Scan for the cell matching the given text and deliver its [x, y] coordinate at center. 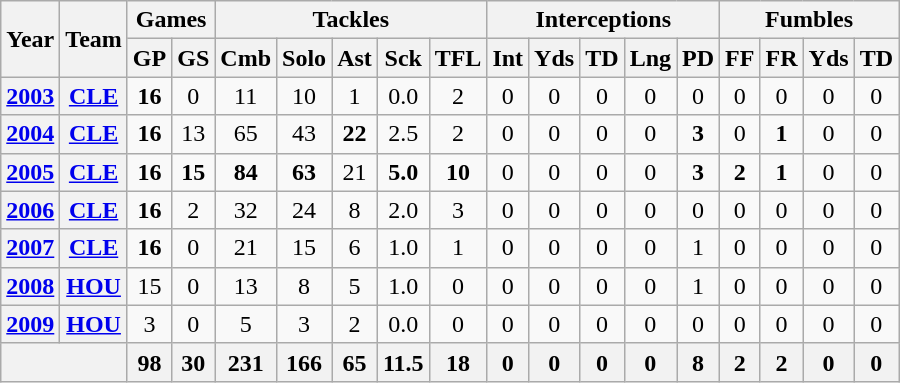
Solo [304, 58]
Tackles [351, 20]
PD [698, 58]
2009 [30, 324]
2.5 [403, 134]
84 [246, 172]
Fumbles [810, 20]
98 [149, 362]
2005 [30, 172]
Ast [355, 58]
2003 [30, 96]
2008 [30, 286]
22 [355, 134]
2006 [30, 210]
11.5 [403, 362]
32 [246, 210]
11 [246, 96]
FR [782, 58]
43 [304, 134]
63 [304, 172]
Games [170, 20]
18 [458, 362]
6 [355, 248]
FF [740, 58]
24 [304, 210]
166 [304, 362]
2.0 [403, 210]
2004 [30, 134]
TFL [458, 58]
5.0 [403, 172]
30 [194, 362]
Team [94, 39]
Lng [650, 58]
231 [246, 362]
Cmb [246, 58]
Sck [403, 58]
Year [30, 39]
Int [508, 58]
GS [194, 58]
2007 [30, 248]
Interceptions [604, 20]
GP [149, 58]
